Determine the (x, y) coordinate at the center of the cell enclosing the given text.  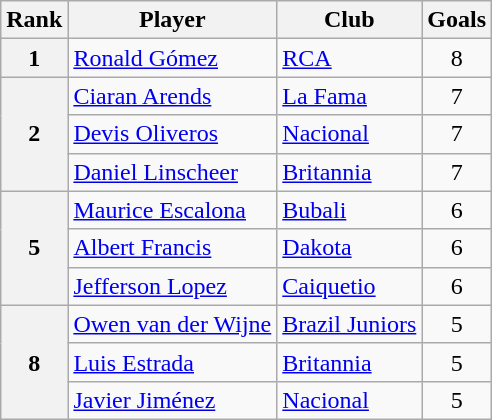
RCA (350, 58)
Maurice Escalona (172, 210)
Ronald Gómez (172, 58)
Bubali (350, 210)
La Fama (350, 96)
Goals (457, 20)
Luis Estrada (172, 362)
Caiquetio (350, 286)
2 (34, 134)
Brazil Juniors (350, 324)
Dakota (350, 248)
Daniel Linscheer (172, 172)
Ciaran Arends (172, 96)
Albert Francis (172, 248)
Owen van der Wijne (172, 324)
Javier Jiménez (172, 400)
Devis Oliveros (172, 134)
Player (172, 20)
Jefferson Lopez (172, 286)
1 (34, 58)
Club (350, 20)
Rank (34, 20)
